Detect which cell encompasses the target text, then output its (x, y) center coordinate. 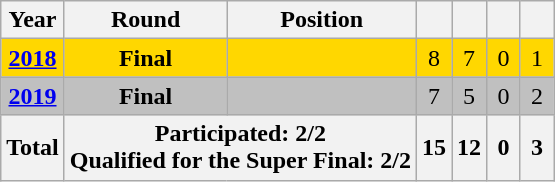
8 (434, 58)
2019 (33, 96)
1 (537, 58)
2 (537, 96)
5 (470, 96)
Round (146, 20)
12 (470, 148)
Participated: 2/2Qualified for the Super Final: 2/2 (240, 148)
Position (322, 20)
Total (33, 148)
Year (33, 20)
2018 (33, 58)
3 (537, 148)
15 (434, 148)
